Search for the cell housing the specified text and yield its (x, y) center coordinate. 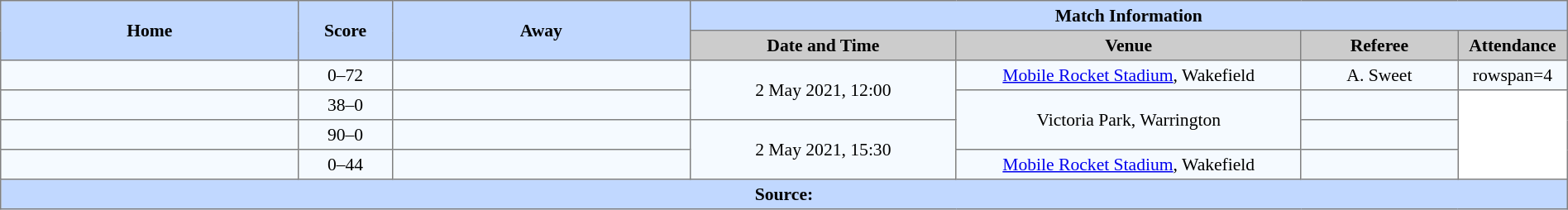
38–0 (346, 105)
Match Information (1128, 16)
Date and Time (823, 45)
2 May 2021, 12:00 (823, 90)
0–72 (346, 75)
A. Sweet (1379, 75)
Venue (1128, 45)
Source: (784, 194)
Referee (1379, 45)
2 May 2021, 15:30 (823, 150)
Victoria Park, Warrington (1128, 120)
0–44 (346, 165)
Home (150, 31)
Attendance (1513, 45)
Away (541, 31)
90–0 (346, 135)
Score (346, 31)
rowspan=4 (1513, 75)
